For the text-containing cell, return its midpoint in (x, y) coordinate format. 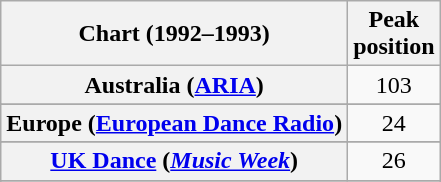
Peakposition (394, 34)
24 (394, 123)
Australia (ARIA) (174, 85)
Chart (1992–1993) (174, 34)
Europe (European Dance Radio) (174, 123)
103 (394, 85)
26 (394, 161)
UK Dance (Music Week) (174, 161)
